From the cell containing the given text, extract its center point as (x, y) coordinate. 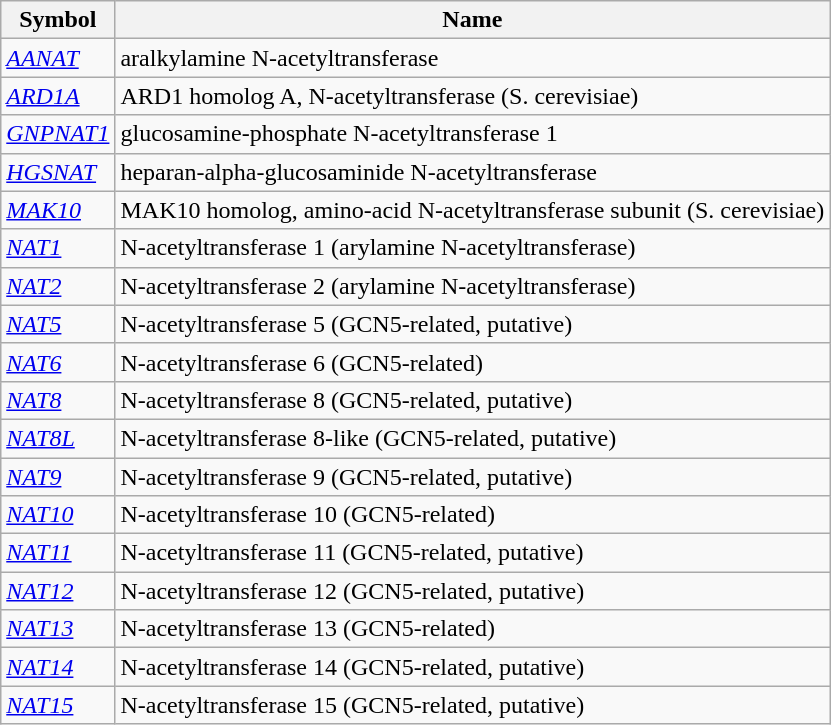
NAT13 (58, 629)
N-acetyltransferase 12 (GCN5-related, putative) (472, 591)
Symbol (58, 20)
glucosamine-phosphate N-acetyltransferase 1 (472, 134)
N-acetyltransferase 1 (arylamine N-acetyltransferase) (472, 248)
N-acetyltransferase 10 (GCN5-related) (472, 515)
NAT12 (58, 591)
N-acetyltransferase 14 (GCN5-related, putative) (472, 667)
NAT5 (58, 324)
N-acetyltransferase 6 (GCN5-related) (472, 362)
GNPNAT1 (58, 134)
MAK10 homolog, amino-acid N-acetyltransferase subunit (S. cerevisiae) (472, 210)
N-acetyltransferase 8 (GCN5-related, putative) (472, 400)
ARD1 homolog A, N-acetyltransferase (S. cerevisiae) (472, 96)
Name (472, 20)
NAT6 (58, 362)
heparan-alpha-glucosaminide N-acetyltransferase (472, 172)
N-acetyltransferase 9 (GCN5-related, putative) (472, 477)
aralkylamine N-acetyltransferase (472, 58)
HGSNAT (58, 172)
N-acetyltransferase 8-like (GCN5-related, putative) (472, 438)
N-acetyltransferase 11 (GCN5-related, putative) (472, 553)
N-acetyltransferase 2 (arylamine N-acetyltransferase) (472, 286)
MAK10 (58, 210)
ARD1A (58, 96)
NAT8L (58, 438)
NAT8 (58, 400)
N-acetyltransferase 13 (GCN5-related) (472, 629)
NAT10 (58, 515)
NAT15 (58, 705)
NAT2 (58, 286)
NAT11 (58, 553)
NAT1 (58, 248)
N-acetyltransferase 15 (GCN5-related, putative) (472, 705)
NAT14 (58, 667)
AANAT (58, 58)
NAT9 (58, 477)
N-acetyltransferase 5 (GCN5-related, putative) (472, 324)
